Identify which cell holds the provided text, then report its (X, Y) central coordinate. 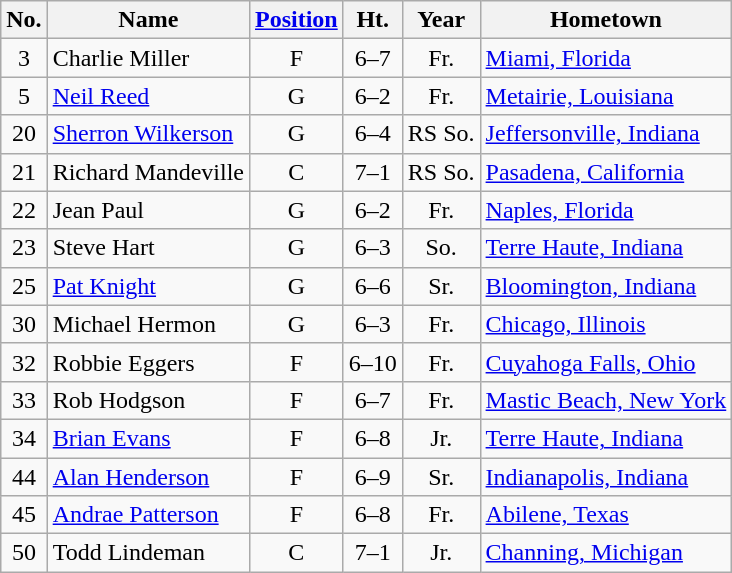
Pasadena, California (606, 172)
5 (24, 96)
Sherron Wilkerson (148, 134)
Metairie, Louisiana (606, 96)
Mastic Beach, New York (606, 400)
Neil Reed (148, 96)
Name (148, 20)
No. (24, 20)
Pat Knight (148, 286)
21 (24, 172)
Alan Henderson (148, 477)
Michael Hermon (148, 324)
Steve Hart (148, 248)
Indianapolis, Indiana (606, 477)
6–10 (372, 362)
23 (24, 248)
Miami, Florida (606, 58)
20 (24, 134)
Year (441, 20)
45 (24, 515)
6–6 (372, 286)
Rob Hodgson (148, 400)
Jeffersonville, Indiana (606, 134)
50 (24, 553)
3 (24, 58)
Channing, Michigan (606, 553)
Naples, Florida (606, 210)
Cuyahoga Falls, Ohio (606, 362)
Ht. (372, 20)
Abilene, Texas (606, 515)
So. (441, 248)
6–9 (372, 477)
Hometown (606, 20)
32 (24, 362)
Richard Mandeville (148, 172)
Jean Paul (148, 210)
6–4 (372, 134)
25 (24, 286)
44 (24, 477)
Andrae Patterson (148, 515)
Position (296, 20)
33 (24, 400)
22 (24, 210)
30 (24, 324)
Robbie Eggers (148, 362)
Chicago, Illinois (606, 324)
34 (24, 438)
Brian Evans (148, 438)
Bloomington, Indiana (606, 286)
Charlie Miller (148, 58)
Todd Lindeman (148, 553)
